Search for the cell housing the specified text and yield its (x, y) center coordinate. 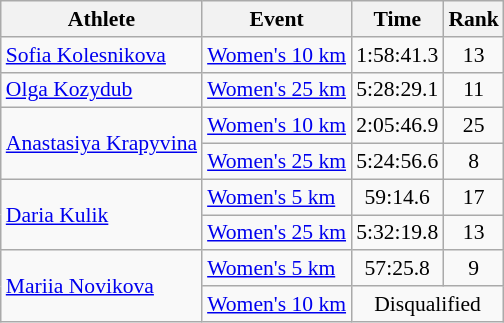
Sofia Kolesnikova (102, 55)
1:58:41.3 (397, 55)
Mariia Novikova (102, 286)
9 (474, 269)
Rank (474, 19)
Daria Kulik (102, 214)
Disqualified (428, 304)
8 (474, 162)
2:05:46.9 (397, 126)
Time (397, 19)
Olga Kozydub (102, 90)
Event (276, 19)
5:32:19.8 (397, 233)
Athlete (102, 19)
57:25.8 (397, 269)
17 (474, 197)
59:14.6 (397, 197)
25 (474, 126)
5:28:29.1 (397, 90)
Anastasiya Krapyvina (102, 144)
11 (474, 90)
5:24:56.6 (397, 162)
